Detect which cell encompasses the target text, then output its (x, y) center coordinate. 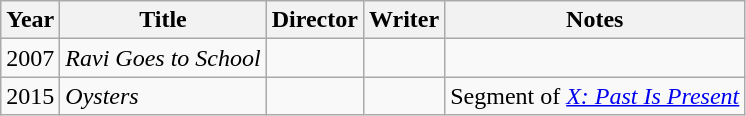
Notes (595, 20)
Oysters (163, 96)
Year (30, 20)
2015 (30, 96)
Director (314, 20)
Title (163, 20)
Segment of X: Past Is Present (595, 96)
Ravi Goes to School (163, 58)
2007 (30, 58)
Writer (404, 20)
